Output the [x, y] coordinate of the center of the cell containing the given text.  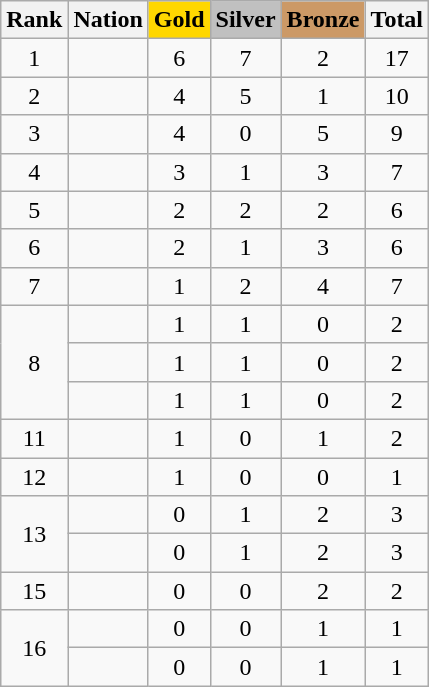
Bronze [323, 20]
Rank [34, 20]
10 [397, 96]
Silver [246, 20]
17 [397, 58]
16 [34, 648]
Total [397, 20]
13 [34, 534]
15 [34, 591]
12 [34, 477]
Nation [108, 20]
9 [397, 134]
Gold [179, 20]
8 [34, 362]
11 [34, 438]
